Detect which cell encompasses the target text, then output its (x, y) center coordinate. 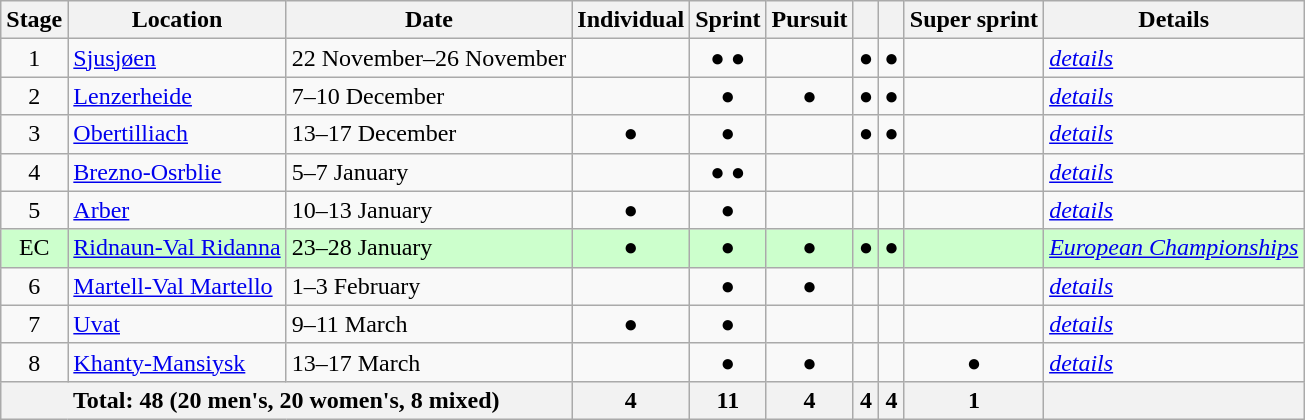
1–3 February (429, 286)
22 November–26 November (429, 58)
Location (177, 20)
7 (34, 324)
3 (34, 134)
11 (728, 400)
8 (34, 362)
European Championships (1174, 248)
10–13 January (429, 210)
13–17 March (429, 362)
Arber (177, 210)
Sjusjøen (177, 58)
2 (34, 96)
Khanty-Mansiysk (177, 362)
6 (34, 286)
Sprint (728, 20)
7–10 December (429, 96)
Total: 48 (20 men's, 20 women's, 8 mixed) (286, 400)
23–28 January (429, 248)
Date (429, 20)
Brezno-Osrblie (177, 172)
Individual (631, 20)
Lenzerheide (177, 96)
Details (1174, 20)
EC (34, 248)
Pursuit (810, 20)
5–7 January (429, 172)
Stage (34, 20)
Super sprint (974, 20)
Uvat (177, 324)
9–11 March (429, 324)
Obertilliach (177, 134)
Martell-Val Martello (177, 286)
13–17 December (429, 134)
Ridnaun-Val Ridanna (177, 248)
5 (34, 210)
